Locate the cell with the specified text and output its (X, Y) center coordinate. 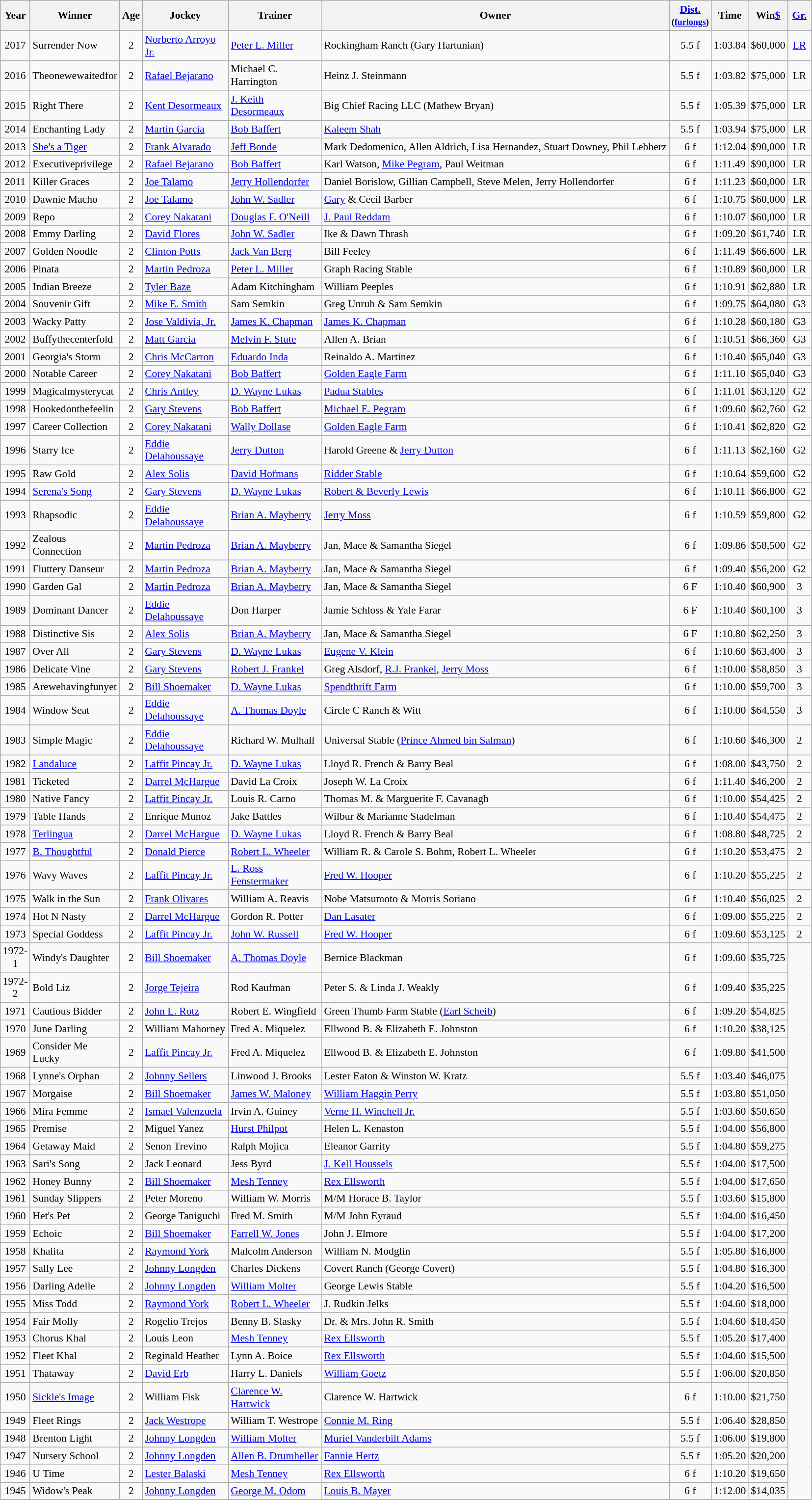
Widow's Peak (75, 1491)
$35,225 (768, 988)
1945 (15, 1491)
Rogelio Trejos (185, 1321)
M/M John Eyraud (495, 1216)
William W. Morris (275, 1199)
J. Kell Houssels (495, 1164)
Gr. (800, 16)
Sari's Song (75, 1164)
Reginald Heather (185, 1356)
1:05.39 (730, 106)
1966 (15, 1111)
1:10.51 (730, 339)
Fleet Rings (75, 1421)
1:08.80 (730, 834)
Eleanor Garrity (495, 1147)
William Mahorney (185, 1029)
1992 (15, 545)
Georgia's Storm (75, 357)
Jerry Hollendorfer (275, 182)
Lynne's Orphan (75, 1076)
Jess Byrd (275, 1164)
Buffythecenterfold (75, 339)
Raw Gold (75, 474)
2001 (15, 357)
1:12.00 (730, 1491)
1955 (15, 1304)
Lester Balaski (185, 1473)
Miguel Yanez (185, 1129)
$17,500 (768, 1164)
1953 (15, 1339)
1:08.00 (730, 764)
2013 (15, 147)
David Flores (185, 234)
George Lewis Stable (495, 1286)
Delicate Vine (75, 669)
Allen B. Drumheller (275, 1456)
1:10.80 (730, 634)
Theonewewaitedfor (75, 76)
$53,475 (768, 852)
Rhapsodic (75, 515)
M/M Horace B. Taylor (495, 1199)
$64,080 (768, 304)
Big Chief Racing LLC (Mathew Bryan) (495, 106)
Tyler Baze (185, 287)
1995 (15, 474)
2012 (15, 164)
$15,500 (768, 1356)
Allen A. Brian (495, 339)
Matt Garcia (185, 339)
Native Fancy (75, 799)
L. Ross Fenstermaker (275, 875)
$56,200 (768, 569)
Ticketed (75, 781)
$60,180 (768, 322)
Connie M. Ring (495, 1421)
$59,700 (768, 687)
1990 (15, 587)
1996 (15, 451)
1:03.82 (730, 76)
$18,450 (768, 1321)
1956 (15, 1286)
1949 (15, 1421)
1:10.59 (730, 515)
Enrique Munoz (185, 817)
Don Harper (275, 611)
Michael E. Pegram (495, 409)
1978 (15, 834)
Wavy Waves (75, 875)
Senon Trevino (185, 1147)
$50,650 (768, 1111)
William T. Westrope (275, 1421)
Gordon R. Potter (275, 916)
Starry Ice (75, 451)
Joseph W. La Croix (495, 781)
Lynn A. Boice (275, 1356)
Sam Semkin (275, 304)
John J. Elmore (495, 1234)
$17,650 (768, 1181)
Serena's Song (75, 492)
$66,360 (768, 339)
Hookedonthefeelin (75, 409)
1984 (15, 710)
$62,760 (768, 409)
Walk in the Sun (75, 899)
1:10.11 (730, 492)
$62,820 (768, 427)
$59,600 (768, 474)
$66,600 (768, 252)
Hot N Nasty (75, 916)
J. Rudkin Jelks (495, 1304)
1964 (15, 1147)
Table Hands (75, 817)
Universal Stable (Prince Ahmed bin Salman) (495, 740)
$63,120 (768, 392)
Kaleem Shah (495, 130)
Chris McCarron (185, 357)
2015 (15, 106)
$19,800 (768, 1439)
1:11.10 (730, 374)
James W. Maloney (275, 1094)
1:09.86 (730, 545)
1998 (15, 409)
Trainer (275, 16)
1:06.40 (730, 1421)
Bold Liz (75, 988)
1:11.23 (730, 182)
2004 (15, 304)
Muriel Vanderbilt Adams (495, 1439)
Fannie Hertz (495, 1456)
Dawnie Macho (75, 199)
$62,250 (768, 634)
1:10.89 (730, 269)
George M. Odom (275, 1491)
$66,800 (768, 492)
1967 (15, 1094)
Fair Molly (75, 1321)
Ralph Mojica (275, 1147)
1973 (15, 934)
Cautious Bidder (75, 1012)
Louis R. Carno (275, 799)
Mike E. Smith (185, 304)
Thataway (75, 1374)
$46,300 (768, 740)
Premise (75, 1129)
1985 (15, 687)
2014 (15, 130)
$17,200 (768, 1234)
Eugene V. Klein (495, 652)
Reinaldo A. Martinez (495, 357)
2002 (15, 339)
1:09.00 (730, 916)
Padua Stables (495, 392)
$54,425 (768, 799)
Malcolm Anderson (275, 1251)
Zealous Connection (75, 545)
1962 (15, 1181)
Dominant Dancer (75, 611)
1:12.04 (730, 147)
Benny B. Slasky (275, 1321)
Honey Bunny (75, 1181)
Jack Westrope (185, 1421)
$28,850 (768, 1421)
Harold Greene & Jerry Dutton (495, 451)
Helen L. Kenaston (495, 1129)
1:10.91 (730, 287)
William A. Reavis (275, 899)
Irvin A. Guiney (275, 1111)
Executiveprivilege (75, 164)
$16,450 (768, 1216)
1991 (15, 569)
1960 (15, 1216)
She's a Tiger (75, 147)
Frank Olivares (185, 899)
Winner (75, 16)
$54,475 (768, 817)
$43,750 (768, 764)
William R. & Carole S. Bohm, Robert L. Wheeler (495, 852)
John W. Russell (275, 934)
Adam Kitchingham (275, 287)
1963 (15, 1164)
Getaway Maid (75, 1147)
1947 (15, 1456)
1:03.84 (730, 45)
1961 (15, 1199)
$60,100 (768, 611)
Career Collection (75, 427)
1972-2 (15, 988)
Age (131, 16)
1971 (15, 1012)
1988 (15, 634)
$58,850 (768, 669)
George Taniguchi (185, 1216)
2008 (15, 234)
2010 (15, 199)
David La Croix (275, 781)
Dan Lasater (495, 916)
Norberto Arroyo Jr. (185, 45)
Rockingham Ranch (Gary Hartunian) (495, 45)
Frank Alvarado (185, 147)
$48,725 (768, 834)
Morgaise (75, 1094)
Melvin F. Stute (275, 339)
1958 (15, 1251)
Wilbur & Marianne Stadelman (495, 817)
Douglas F. O'Neill (275, 217)
Golden Noodle (75, 252)
Fleet Khal (75, 1356)
$46,075 (768, 1076)
$63,400 (768, 652)
1972-1 (15, 957)
Jamie Schloss & Yale Farar (495, 611)
William Goetz (495, 1374)
B. Thoughtful (75, 852)
2005 (15, 287)
Distinctive Sis (75, 634)
$56,025 (768, 899)
Kent Desormeaux (185, 106)
Fred M. Smith (275, 1216)
William Haggin Perry (495, 1094)
1:10.28 (730, 322)
1997 (15, 427)
Right There (75, 106)
1:09.80 (730, 1052)
Year (15, 16)
Nursery School (75, 1456)
Ike & Dawn Thrash (495, 234)
Eduardo Inda (275, 357)
Greg Alsdorf, R.J. Frankel, Jerry Moss (495, 669)
1:10.07 (730, 217)
$53,125 (768, 934)
Magicalmysterycat (75, 392)
William Fisk (185, 1397)
1981 (15, 781)
$64,550 (768, 710)
2011 (15, 182)
Landaluce (75, 764)
Emmy Darling (75, 234)
Special Goddess (75, 934)
$58,500 (768, 545)
Fluttery Danseur (75, 569)
Jerry Dutton (275, 451)
Green Thumb Farm Stable (Earl Scheib) (495, 1012)
1957 (15, 1269)
2016 (15, 76)
Peter S. & Linda J. Weakly (495, 988)
Window Seat (75, 710)
1948 (15, 1439)
1:11.01 (730, 392)
Souvenir Gift (75, 304)
1970 (15, 1029)
1946 (15, 1473)
Sally Lee (75, 1269)
Robert & Beverly Lewis (495, 492)
Mira Femme (75, 1111)
Donald Pierce (185, 852)
Mark Dedomenico, Allen Aldrich, Lisa Hernandez, Stuart Downey, Phil Lebherz (495, 147)
Killer Graces (75, 182)
1954 (15, 1321)
Jorge Tejeira (185, 988)
Robert J. Frankel (275, 669)
$16,300 (768, 1269)
1999 (15, 392)
$16,800 (768, 1251)
1965 (15, 1129)
2000 (15, 374)
1994 (15, 492)
William N. Modglin (495, 1251)
1:03.80 (730, 1094)
Clinton Potts (185, 252)
Jack Van Berg (275, 252)
Miss Todd (75, 1304)
Graph Racing Stable (495, 269)
Sickle's Image (75, 1397)
2007 (15, 252)
Greg Unruh & Sam Semkin (495, 304)
1:10.41 (730, 427)
June Darling (75, 1029)
1987 (15, 652)
Daniel Borislow, Gillian Campbell, Steve Melen, Jerry Hollendorfer (495, 182)
1:11.40 (730, 781)
Lester Eaton & Winston W. Kratz (495, 1076)
Louis B. Mayer (495, 1491)
1993 (15, 515)
1968 (15, 1076)
John L. Rotz (185, 1012)
$41,500 (768, 1052)
Garden Gal (75, 587)
Jack Leonard (185, 1164)
Dist. (furlongs) (690, 16)
Repo (75, 217)
Arewehavingfunyet (75, 687)
Brenton Light (75, 1439)
Jeff Bonde (275, 147)
$62,160 (768, 451)
Louis Leon (185, 1339)
Enchanting Lady (75, 130)
1989 (15, 611)
2003 (15, 322)
1:11.13 (730, 451)
Indian Breeze (75, 287)
Charles Dickens (275, 1269)
Ridder Stable (495, 474)
Owner (495, 16)
Nobe Matsumoto & Morris Soriano (495, 899)
Khalita (75, 1251)
$18,000 (768, 1304)
Surrender Now (75, 45)
1:10.75 (730, 199)
Terlingua (75, 834)
$56,800 (768, 1129)
Heinz J. Steinmann (495, 76)
David Hofmans (275, 474)
1959 (15, 1234)
Wally Dollase (275, 427)
$51,050 (768, 1094)
2009 (15, 217)
Darling Adelle (75, 1286)
Jerry Moss (495, 515)
Covert Ranch (George Covert) (495, 1269)
Hurst Philpot (275, 1129)
2006 (15, 269)
Wacky Patty (75, 322)
Richard W. Mulhall (275, 740)
$35,725 (768, 957)
Verne H. Winchell Jr. (495, 1111)
Rod Kaufman (275, 988)
1980 (15, 799)
Martin Garcia (185, 130)
Thomas M. & Marguerite F. Cavanagh (495, 799)
1952 (15, 1356)
1979 (15, 817)
$61,740 (768, 234)
1974 (15, 916)
J. Keith Desormeaux (275, 106)
1969 (15, 1052)
Ismael Valenzuela (185, 1111)
$20,850 (768, 1374)
$14,035 (768, 1491)
William Peeples (495, 287)
Het's Pet (75, 1216)
Michael C. Harrington (275, 76)
1:09.75 (730, 304)
Win$ (768, 16)
Gary & Cecil Barber (495, 199)
Over All (75, 652)
Dr. & Mrs. John R. Smith (495, 1321)
$46,200 (768, 781)
Notable Career (75, 374)
Sunday Slippers (75, 1199)
$62,880 (768, 287)
Chorus Khal (75, 1339)
Bernice Blackman (495, 957)
J. Paul Reddam (495, 217)
1950 (15, 1397)
Time (730, 16)
1976 (15, 875)
Bill Feeley (495, 252)
Harry L. Daniels (275, 1374)
1983 (15, 740)
1975 (15, 899)
1951 (15, 1374)
Spendthrift Farm (495, 687)
$20,200 (768, 1456)
Karl Watson, Mike Pegram, Paul Weitman (495, 164)
$16,500 (768, 1286)
Windy's Daughter (75, 957)
Johnny Sellers (185, 1076)
Echoic (75, 1234)
$59,275 (768, 1147)
1982 (15, 764)
Consider Me Lucky (75, 1052)
1:03.94 (730, 130)
$21,750 (768, 1397)
Pinata (75, 269)
$17,400 (768, 1339)
Circle C Ranch & Witt (495, 710)
Jockey (185, 16)
$54,825 (768, 1012)
Linwood J. Brooks (275, 1076)
Jose Valdivia, Jr. (185, 322)
Robert E. Wingfield (275, 1012)
Peter Moreno (185, 1199)
$38,125 (768, 1029)
Farrell W. Jones (275, 1234)
David Erb (185, 1374)
1:10.64 (730, 474)
2017 (15, 45)
$15,800 (768, 1199)
$60,900 (768, 587)
U Time (75, 1473)
1977 (15, 852)
Simple Magic (75, 740)
1986 (15, 669)
1:04.20 (730, 1286)
1:05.80 (730, 1251)
$59,800 (768, 515)
1:03.40 (730, 1076)
$19,650 (768, 1473)
Jake Battles (275, 817)
Chris Antley (185, 392)
